Pinpoint the cell where the given text exists, returning its (x, y) midpoint coordinate. 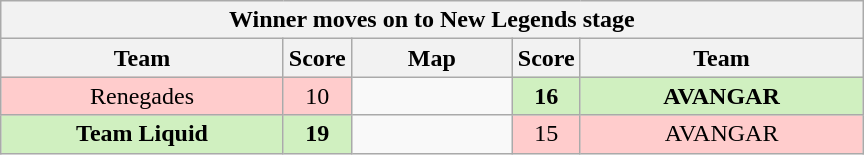
19 (317, 134)
16 (546, 96)
15 (546, 134)
Winner moves on to New Legends stage (432, 20)
10 (317, 96)
Map (432, 58)
Renegades (142, 96)
Team Liquid (142, 134)
